From the cell containing the given text, extract its center point as (x, y) coordinate. 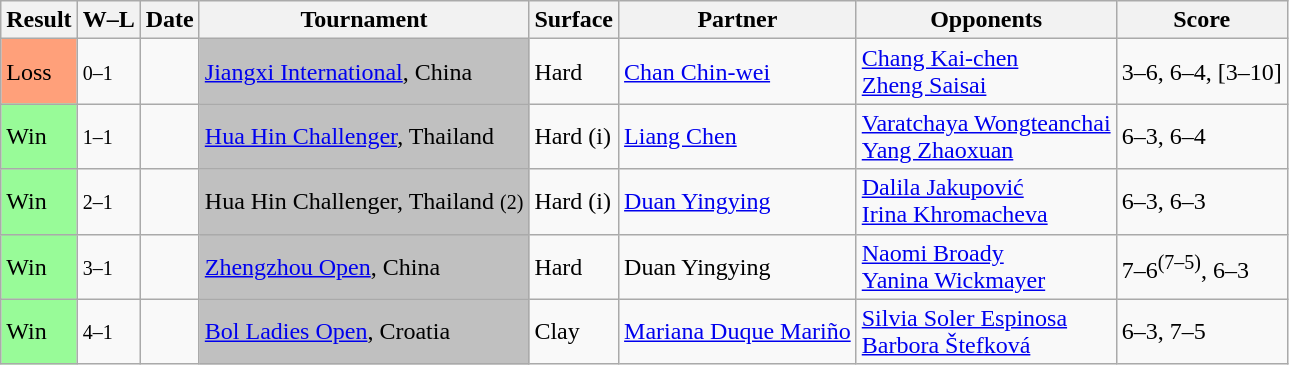
3–6, 6–4, [3–10] (1202, 72)
Jiangxi International, China (364, 72)
3–1 (108, 266)
6–3, 7–5 (1202, 332)
Naomi Broady Yanina Wickmayer (986, 266)
Opponents (986, 20)
0–1 (108, 72)
Loss (39, 72)
Partner (738, 20)
Hua Hin Challenger, Thailand (2) (364, 202)
6–3, 6–3 (1202, 202)
Tournament (364, 20)
Silvia Soler Espinosa Barbora Štefková (986, 332)
6–3, 6–4 (1202, 136)
Result (39, 20)
Hua Hin Challenger, Thailand (364, 136)
Chan Chin-wei (738, 72)
Surface (574, 20)
4–1 (108, 332)
2–1 (108, 202)
Zhengzhou Open, China (364, 266)
W–L (108, 20)
Liang Chen (738, 136)
Mariana Duque Mariño (738, 332)
Clay (574, 332)
7–6(7–5), 6–3 (1202, 266)
1–1 (108, 136)
Varatchaya Wongteanchai Yang Zhaoxuan (986, 136)
Bol Ladies Open, Croatia (364, 332)
Dalila Jakupović Irina Khromacheva (986, 202)
Score (1202, 20)
Date (170, 20)
Chang Kai-chen Zheng Saisai (986, 72)
